Return [x, y] of the center of cell containing provided text 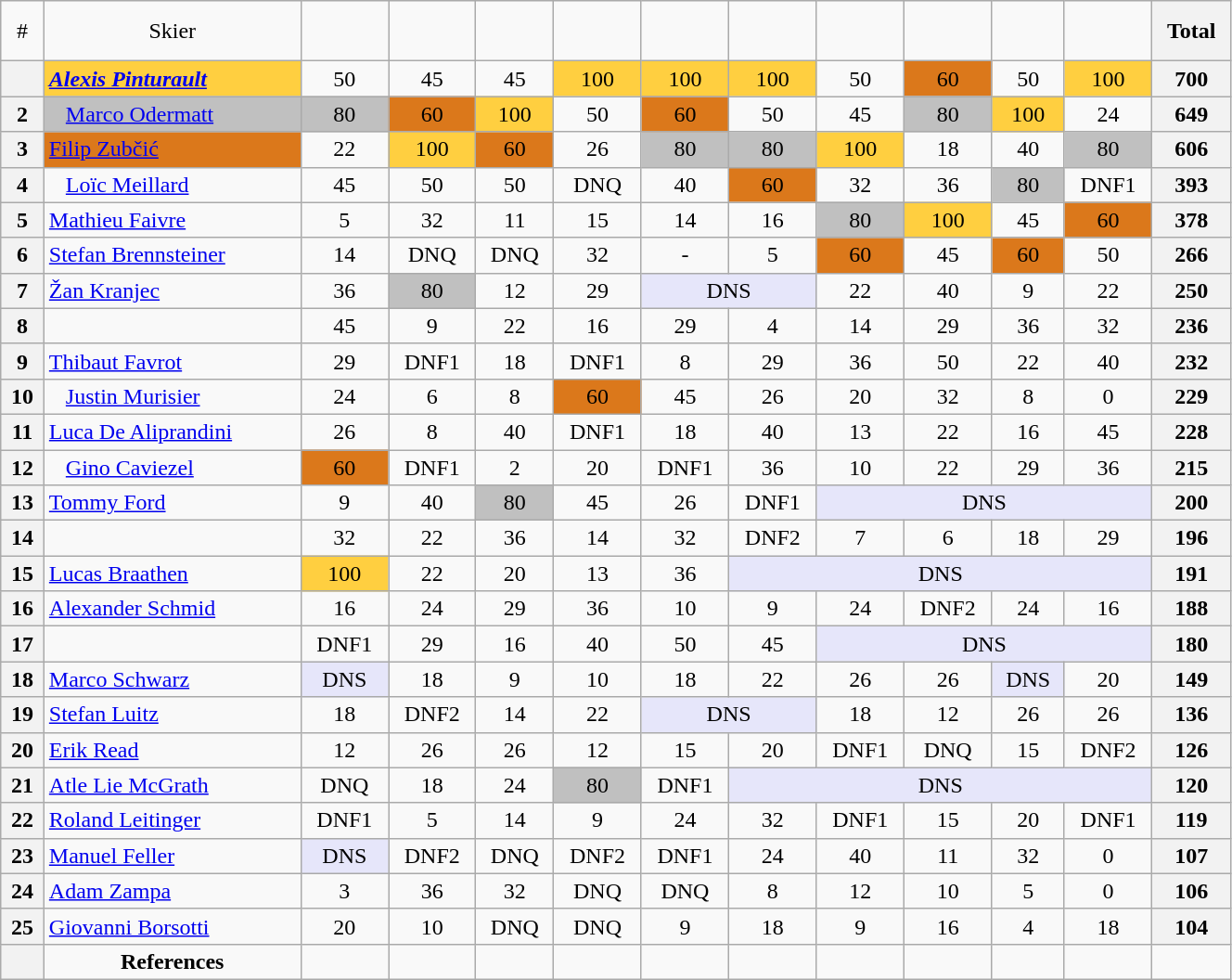
149 [1191, 679]
Filip Zubčić [173, 149]
196 [1191, 538]
Atle Lie McGrath [173, 785]
215 [1191, 467]
107 [1191, 856]
120 [1191, 785]
21 [22, 785]
250 [1191, 290]
Mathieu Faivre [173, 220]
393 [1191, 185]
Manuel Feller [173, 856]
References [173, 961]
104 [1191, 926]
Total [1191, 32]
180 [1191, 644]
200 [1191, 503]
Giovanni Borsotti [173, 926]
700 [1191, 79]
Stefan Luitz [173, 715]
126 [1191, 750]
Alexis Pinturault [173, 79]
378 [1191, 220]
228 [1191, 432]
229 [1191, 396]
Marco Schwarz [173, 679]
106 [1191, 891]
Lucas Braathen [173, 574]
Adam Zampa [173, 891]
188 [1191, 609]
19 [22, 715]
Alexander Schmid [173, 609]
236 [1191, 326]
Loïc Meillard [173, 185]
Skier [173, 32]
191 [1191, 574]
Luca De Aliprandini [173, 432]
Stefan Brennsteiner [173, 255]
Tommy Ford [173, 503]
119 [1191, 820]
# [22, 32]
136 [1191, 715]
Thibaut Favrot [173, 361]
Gino Caviezel [173, 467]
232 [1191, 361]
266 [1191, 255]
- [685, 255]
17 [22, 644]
Roland Leitinger [173, 820]
606 [1191, 149]
25 [22, 926]
649 [1191, 114]
Erik Read [173, 750]
Žan Kranjec [173, 290]
Marco Odermatt [173, 114]
Justin Murisier [173, 396]
23 [22, 856]
